Identify which cell holds the provided text, then report its [x, y] central coordinate. 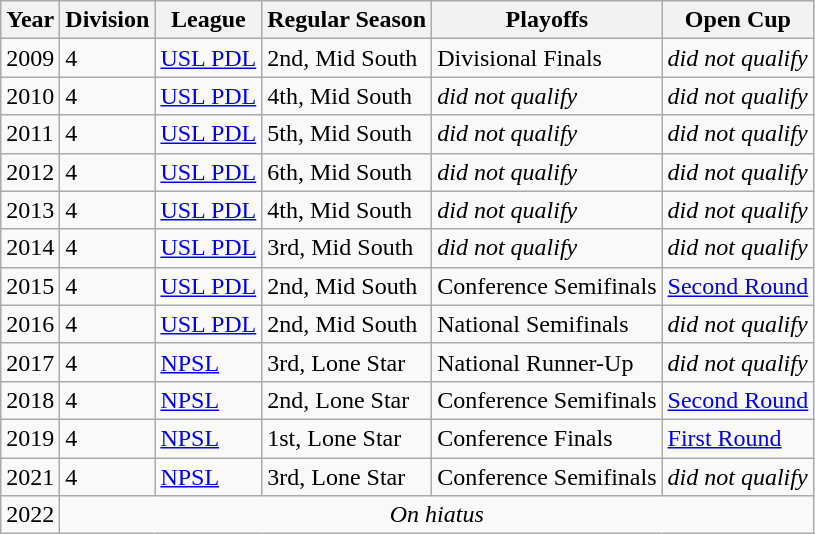
On hiatus [437, 515]
League [208, 20]
2009 [30, 58]
Regular Season [347, 20]
Divisional Finals [547, 58]
2012 [30, 172]
Division [108, 20]
2022 [30, 515]
First Round [738, 438]
1st, Lone Star [347, 438]
National Semifinals [547, 324]
2018 [30, 400]
National Runner-Up [547, 362]
2010 [30, 96]
3rd, Mid South [347, 248]
2017 [30, 362]
Open Cup [738, 20]
2019 [30, 438]
2013 [30, 210]
Year [30, 20]
2016 [30, 324]
2021 [30, 477]
2011 [30, 134]
2nd, Lone Star [347, 400]
2014 [30, 248]
2015 [30, 286]
5th, Mid South [347, 134]
Conference Finals [547, 438]
Playoffs [547, 20]
6th, Mid South [347, 172]
